Capture the cell that displays the provided text and extract its [X, Y] central coordinate. 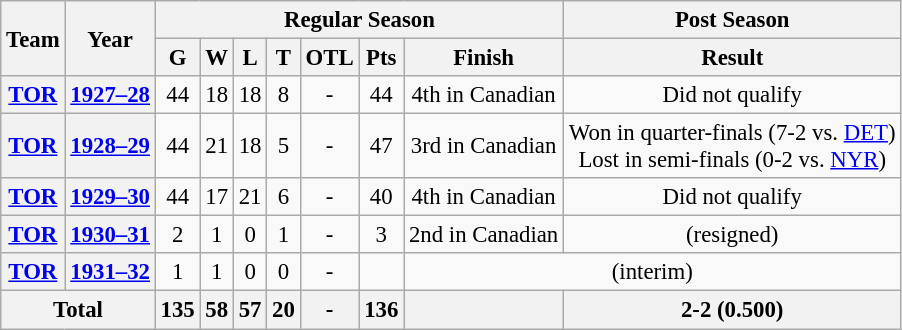
17 [216, 197]
L [250, 58]
Result [732, 58]
6 [284, 197]
1929–30 [110, 197]
Total [78, 310]
T [284, 58]
135 [178, 310]
47 [382, 146]
OTL [330, 58]
Post Season [732, 20]
3 [382, 235]
(resigned) [732, 235]
1928–29 [110, 146]
20 [284, 310]
G [178, 58]
5 [284, 146]
Team [33, 38]
2 [178, 235]
Regular Season [359, 20]
1930–31 [110, 235]
2-2 (0.500) [732, 310]
3rd in Canadian [484, 146]
2nd in Canadian [484, 235]
1931–32 [110, 273]
40 [382, 197]
W [216, 58]
8 [284, 95]
Pts [382, 58]
Finish [484, 58]
136 [382, 310]
Won in quarter-finals (7-2 vs. DET) Lost in semi-finals (0-2 vs. NYR) [732, 146]
(interim) [652, 273]
57 [250, 310]
1927–28 [110, 95]
58 [216, 310]
Year [110, 38]
